Return (X, Y) of the center of cell containing provided text 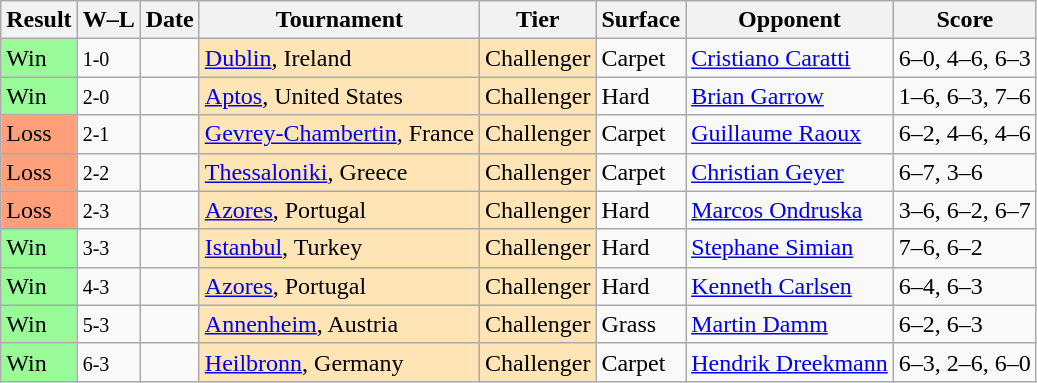
2-1 (108, 134)
Hendrik Dreekmann (790, 362)
2-3 (108, 210)
Opponent (790, 20)
Heilbronn, Germany (339, 362)
Thessaloniki, Greece (339, 172)
4-3 (108, 286)
Istanbul, Turkey (339, 248)
Kenneth Carlsen (790, 286)
Tier (538, 20)
3-3 (108, 248)
Christian Geyer (790, 172)
6–7, 3–6 (964, 172)
Grass (641, 324)
Martin Damm (790, 324)
6-3 (108, 362)
1–6, 6–3, 7–6 (964, 96)
Stephane Simian (790, 248)
W–L (108, 20)
Score (964, 20)
Annenheim, Austria (339, 324)
Brian Garrow (790, 96)
6–2, 4–6, 4–6 (964, 134)
7–6, 6–2 (964, 248)
2-2 (108, 172)
6–3, 2–6, 6–0 (964, 362)
6–4, 6–3 (964, 286)
Result (39, 20)
3–6, 6–2, 6–7 (964, 210)
Cristiano Caratti (790, 58)
Guillaume Raoux (790, 134)
5-3 (108, 324)
2-0 (108, 96)
6–0, 4–6, 6–3 (964, 58)
Tournament (339, 20)
1-0 (108, 58)
Date (170, 20)
Marcos Ondruska (790, 210)
Dublin, Ireland (339, 58)
Aptos, United States (339, 96)
Surface (641, 20)
6–2, 6–3 (964, 324)
Gevrey-Chambertin, France (339, 134)
